Provide the (X, Y) coordinate of the cell's center where the given text is located.  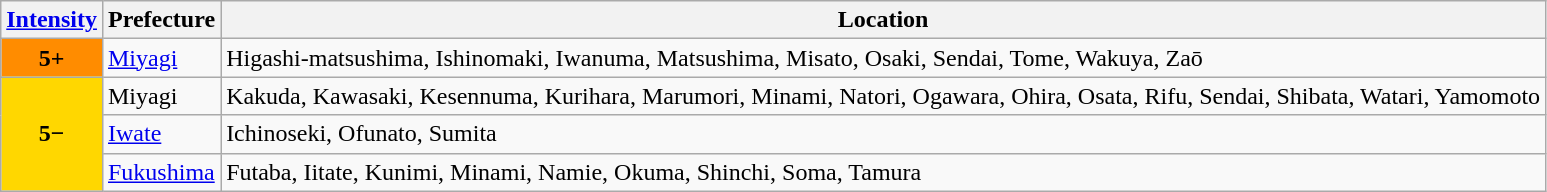
Intensity (52, 20)
Prefecture (161, 20)
Kakuda, Kawasaki, Kesennuma, Kurihara, Marumori, Minami, Natori, Ogawara, Ohira, Osata, Rifu, Sendai, Shibata, Watari, Yamomoto (884, 96)
Fukushima (161, 172)
Iwate (161, 134)
5+ (52, 58)
Location (884, 20)
Futaba, Iitate, Kunimi, Minami, Namie, Okuma, Shinchi, Soma, Tamura (884, 172)
5− (52, 134)
Higashi-matsushima, Ishinomaki, Iwanuma, Matsushima, Misato, Osaki, Sendai, Tome, Wakuya, Zaō (884, 58)
Ichinoseki, Ofunato, Sumita (884, 134)
